Provide the [x, y] coordinate of the cell's center where the given text is located.  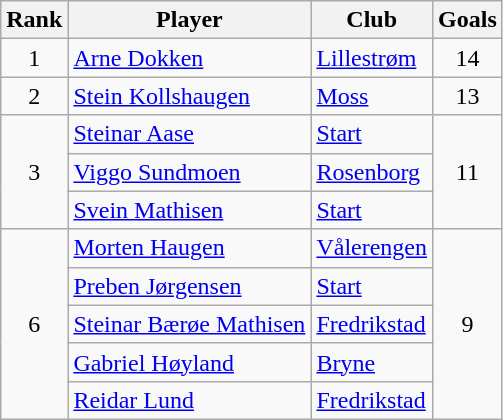
9 [468, 324]
Goals [468, 20]
11 [468, 172]
Arne Dokken [190, 58]
Lillestrøm [372, 58]
Stein Kollshaugen [190, 96]
Vålerengen [372, 248]
1 [34, 58]
2 [34, 96]
Gabriel Høyland [190, 362]
Steinar Bærøe Mathisen [190, 324]
Steinar Aase [190, 134]
Reidar Lund [190, 400]
14 [468, 58]
Svein Mathisen [190, 210]
Rank [34, 20]
Viggo Sundmoen [190, 172]
6 [34, 324]
3 [34, 172]
Bryne [372, 362]
Rosenborg [372, 172]
Moss [372, 96]
Preben Jørgensen [190, 286]
13 [468, 96]
Player [190, 20]
Club [372, 20]
Morten Haugen [190, 248]
